From the cell containing the given text, extract its center point as (X, Y) coordinate. 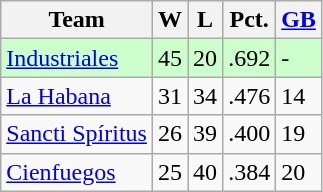
Industriales (77, 58)
Team (77, 20)
.692 (250, 58)
34 (206, 96)
45 (170, 58)
GB (299, 20)
W (170, 20)
L (206, 20)
19 (299, 134)
25 (170, 172)
31 (170, 96)
Pct. (250, 20)
40 (206, 172)
.476 (250, 96)
14 (299, 96)
Cienfuegos (77, 172)
.384 (250, 172)
.400 (250, 134)
La Habana (77, 96)
39 (206, 134)
Sancti Spíritus (77, 134)
- (299, 58)
26 (170, 134)
